Determine the [x, y] coordinate at the center of the cell enclosing the given text.  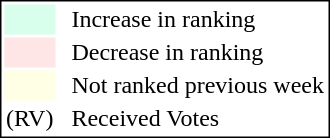
Increase in ranking [198, 19]
Decrease in ranking [198, 53]
Not ranked previous week [198, 85]
Received Votes [198, 119]
(RV) [29, 119]
